Search for the cell housing the specified text and yield its (x, y) center coordinate. 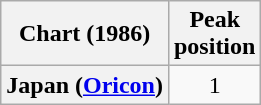
Chart (1986) (85, 34)
Japan (Oricon) (85, 85)
Peakposition (214, 34)
1 (214, 85)
